Return [X, Y] of the center of cell containing provided text 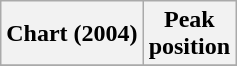
Peakposition [189, 34]
Chart (2004) [72, 34]
